Scan for the cell matching the given text and deliver its [x, y] coordinate at center. 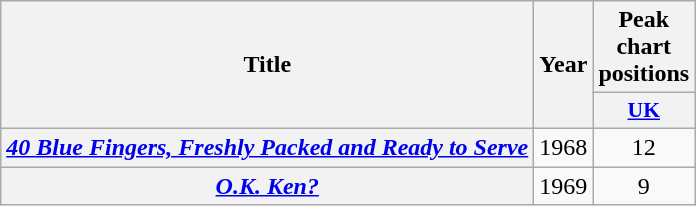
O.K. Ken? [268, 185]
12 [644, 147]
Title [268, 65]
Year [564, 65]
1969 [564, 185]
9 [644, 185]
1968 [564, 147]
40 Blue Fingers, Freshly Packed and Ready to Serve [268, 147]
Peak chart positions [644, 47]
UK [644, 111]
